Provide the (x, y) coordinate of the cell's center where the given text is located.  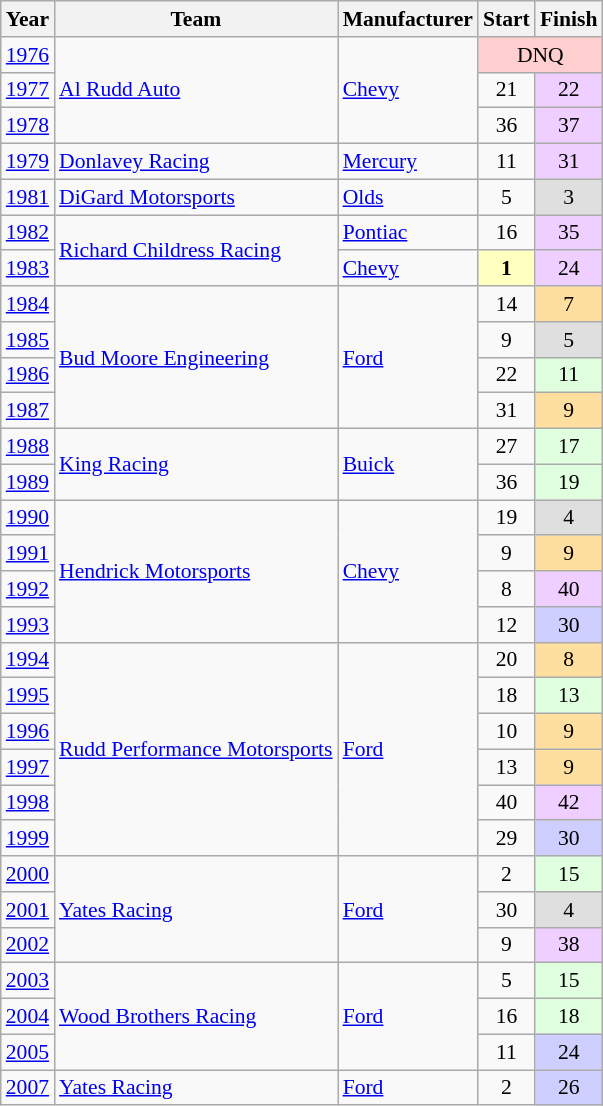
1993 (28, 625)
Wood Brothers Racing (196, 1016)
1981 (28, 197)
1999 (28, 839)
Al Rudd Auto (196, 90)
1991 (28, 554)
Mercury (408, 162)
26 (569, 1088)
1989 (28, 482)
1 (506, 269)
1978 (28, 126)
Bud Moore Engineering (196, 357)
Richard Childress Racing (196, 250)
1995 (28, 696)
3 (569, 197)
1982 (28, 233)
1977 (28, 90)
1996 (28, 732)
1985 (28, 340)
Buick (408, 464)
Hendrick Motorsports (196, 571)
Start (506, 19)
20 (506, 660)
14 (506, 304)
2003 (28, 981)
1997 (28, 767)
21 (506, 90)
1979 (28, 162)
1976 (28, 55)
King Racing (196, 464)
42 (569, 803)
1983 (28, 269)
Rudd Performance Motorsports (196, 749)
1984 (28, 304)
Team (196, 19)
2002 (28, 945)
Manufacturer (408, 19)
Pontiac (408, 233)
1992 (28, 589)
Year (28, 19)
1988 (28, 447)
27 (506, 447)
29 (506, 839)
7 (569, 304)
1998 (28, 803)
2001 (28, 910)
1987 (28, 411)
10 (506, 732)
Donlavey Racing (196, 162)
1986 (28, 375)
DiGard Motorsports (196, 197)
Olds (408, 197)
DNQ (540, 55)
38 (569, 945)
2007 (28, 1088)
1994 (28, 660)
1990 (28, 518)
17 (569, 447)
37 (569, 126)
12 (506, 625)
2000 (28, 874)
2004 (28, 1017)
Finish (569, 19)
2005 (28, 1052)
35 (569, 233)
